Locate the cell with the specified text and output its [X, Y] center coordinate. 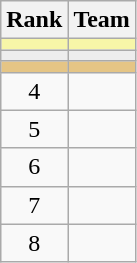
4 [34, 91]
Team [102, 20]
Rank [34, 20]
5 [34, 129]
7 [34, 205]
6 [34, 167]
8 [34, 243]
